Locate the cell with the specified text and output its [x, y] center coordinate. 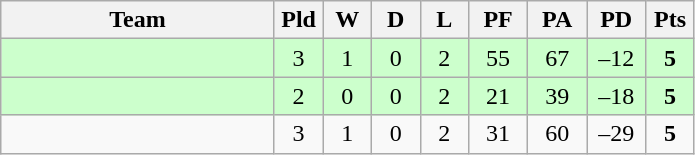
W [348, 20]
21 [498, 96]
D [396, 20]
–18 [616, 96]
–12 [616, 58]
60 [558, 134]
–29 [616, 134]
PF [498, 20]
Pld [298, 20]
Team [138, 20]
PA [558, 20]
31 [498, 134]
67 [558, 58]
55 [498, 58]
PD [616, 20]
39 [558, 96]
L [444, 20]
Pts [670, 20]
